Pinpoint the cell where the given text exists, returning its [x, y] midpoint coordinate. 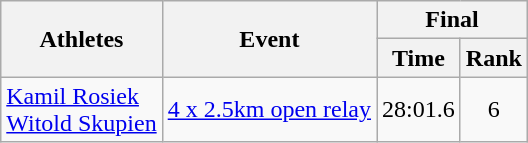
Time [419, 58]
Athletes [82, 39]
Final [452, 20]
28:01.6 [419, 110]
Rank [494, 58]
6 [494, 110]
4 x 2.5km open relay [269, 110]
Kamil RosiekWitold Skupien [82, 110]
Event [269, 39]
